Find where the given text appears and provide that cell's center as [X, Y] coordinate. 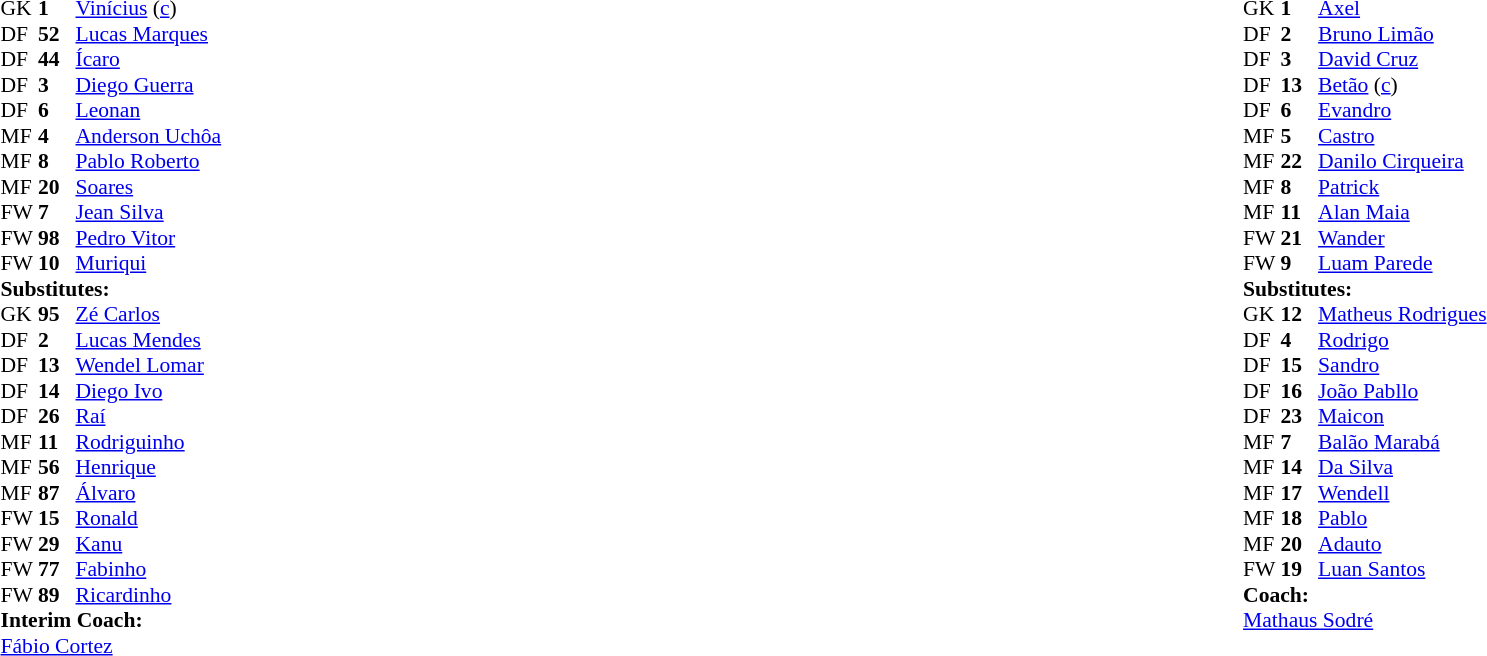
18 [1300, 519]
Matheus Rodrigues [1402, 315]
Rodriguinho [149, 442]
Patrick [1402, 187]
João Pabllo [1402, 391]
Henrique [149, 467]
17 [1300, 493]
Ronald [149, 519]
Luam Parede [1402, 263]
Ícaro [149, 59]
Lucas Marques [149, 34]
Alan Maia [1402, 213]
77 [57, 569]
Leonan [149, 111]
Balão Marabá [1402, 442]
Jean Silva [149, 213]
Álvaro [149, 493]
16 [1300, 391]
Kanu [149, 544]
26 [57, 417]
29 [57, 544]
95 [57, 315]
Zé Carlos [149, 315]
Da Silva [1402, 467]
Wendel Lomar [149, 365]
Pedro Vitor [149, 238]
Mathaus Sodré [1364, 621]
23 [1300, 417]
10 [57, 263]
Pablo Roberto [149, 161]
Betão (c) [1402, 85]
5 [1300, 136]
Maicon [1402, 417]
98 [57, 238]
Rodrigo [1402, 340]
Ricardinho [149, 595]
Castro [1402, 136]
9 [1300, 263]
Luan Santos [1402, 569]
Diego Ivo [149, 391]
Evandro [1402, 111]
Danilo Cirqueira [1402, 161]
Sandro [1402, 365]
Pablo [1402, 519]
Coach: [1364, 595]
22 [1300, 161]
Adauto [1402, 544]
56 [57, 467]
44 [57, 59]
Soares [149, 187]
Fabinho [149, 569]
Diego Guerra [149, 85]
Raí [149, 417]
Interim Coach: [110, 621]
David Cruz [1402, 59]
Lucas Mendes [149, 340]
12 [1300, 315]
Wendell [1402, 493]
Bruno Limão [1402, 34]
Wander [1402, 238]
87 [57, 493]
89 [57, 595]
21 [1300, 238]
Anderson Uchôa [149, 136]
19 [1300, 569]
Muriqui [149, 263]
52 [57, 34]
